Pinpoint the cell where the given text exists, returning its [X, Y] midpoint coordinate. 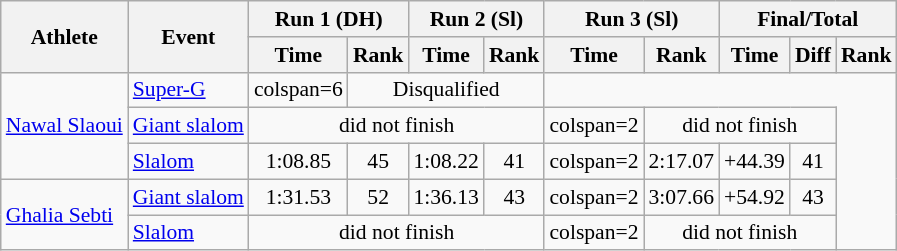
+44.39 [754, 162]
Event [188, 36]
Nawal Slaoui [64, 126]
52 [378, 197]
3:07.66 [682, 197]
+54.92 [754, 197]
1:08.22 [446, 162]
Athlete [64, 36]
Final/Total [808, 19]
Disqualified [446, 90]
Run 3 (Sl) [632, 19]
Diff [813, 55]
1:36.13 [446, 197]
Run 2 (Sl) [476, 19]
1:31.53 [298, 197]
Ghalia Sebti [64, 214]
Run 1 (DH) [329, 19]
1:08.85 [298, 162]
Super-G [188, 90]
2:17.07 [682, 162]
colspan=6 [298, 90]
45 [378, 162]
